Identify which cell holds the provided text, then report its [x, y] central coordinate. 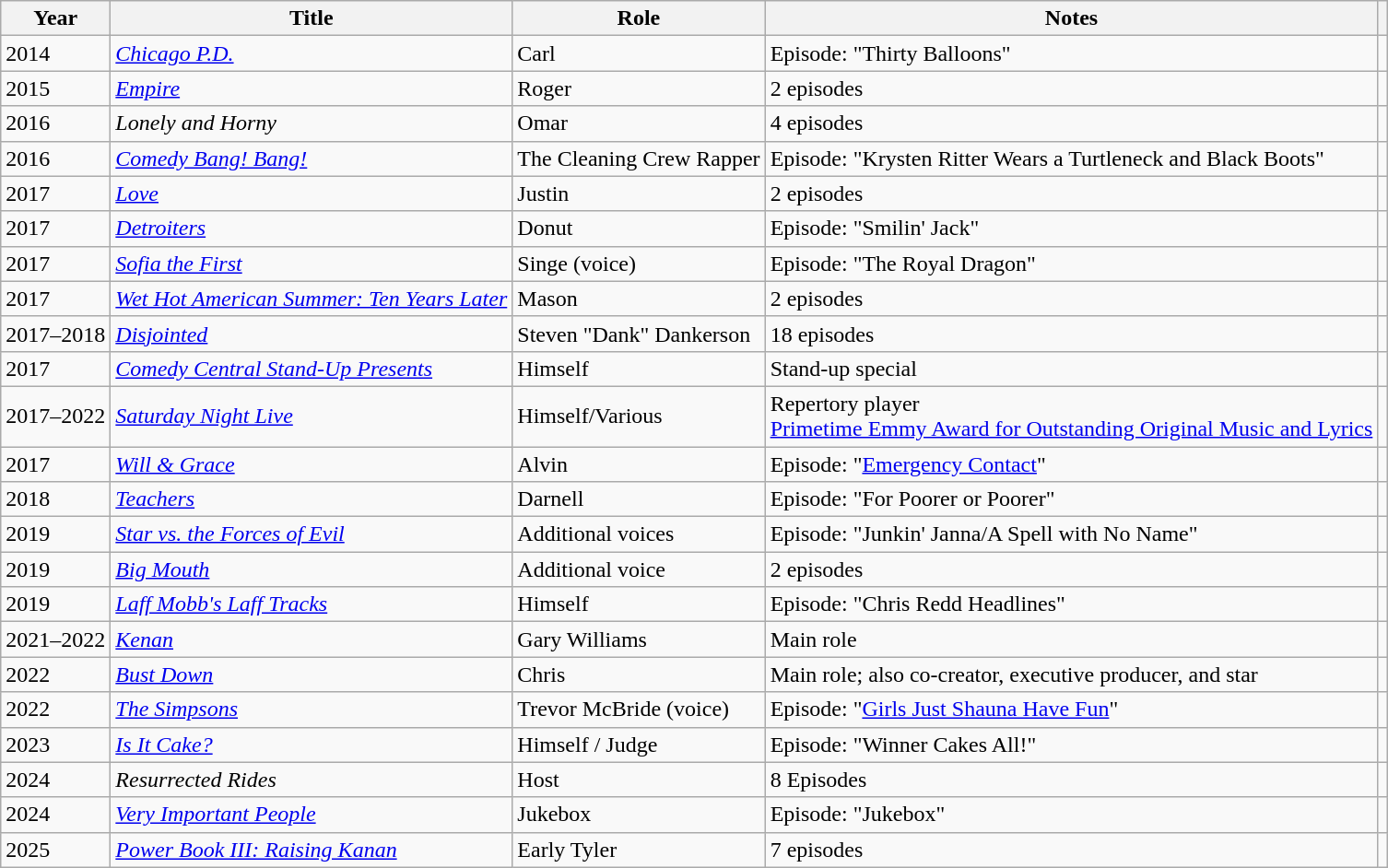
Episode: "Junkin' Janna/A Spell with No Name" [1071, 534]
Main role [1071, 639]
Chris [639, 674]
Will & Grace [312, 463]
Teachers [312, 499]
Power Book III: Raising Kanan [312, 850]
Host [639, 780]
Saturday Night Live [312, 416]
2021–2022 [55, 639]
Comedy Central Stand-Up Presents [312, 369]
Episode: "Emergency Contact" [1071, 463]
Laff Mobb's Laff Tracks [312, 604]
Big Mouth [312, 569]
Role [639, 18]
Roger [639, 88]
8 Episodes [1071, 780]
Bust Down [312, 674]
Additional voices [639, 534]
Carl [639, 53]
Himself / Judge [639, 745]
Episode: "Jukebox" [1071, 815]
2018 [55, 499]
Himself/Various [639, 416]
Jukebox [639, 815]
Repertory playerPrimetime Emmy Award for Outstanding Original Music and Lyrics [1071, 416]
Additional voice [639, 569]
Kenan [312, 639]
The Simpsons [312, 710]
Episode: "Girls Just Shauna Have Fun" [1071, 710]
Title [312, 18]
Comedy Bang! Bang! [312, 158]
Notes [1071, 18]
Love [312, 194]
Trevor McBride (voice) [639, 710]
Wet Hot American Summer: Ten Years Later [312, 299]
Justin [639, 194]
Omar [639, 123]
2023 [55, 745]
Episode: "Krysten Ritter Wears a Turtleneck and Black Boots" [1071, 158]
Episode: "The Royal Dragon" [1071, 264]
4 episodes [1071, 123]
Alvin [639, 463]
Year [55, 18]
Empire [312, 88]
Episode: "Chris Redd Headlines" [1071, 604]
Sofia the First [312, 264]
Resurrected Rides [312, 780]
Chicago P.D. [312, 53]
2025 [55, 850]
Early Tyler [639, 850]
Main role; also co-creator, executive producer, and star [1071, 674]
18 episodes [1071, 334]
Episode: "Winner Cakes All!" [1071, 745]
Episode: "For Poorer or Poorer" [1071, 499]
2014 [55, 53]
The Cleaning Crew Rapper [639, 158]
Episode: "Smilin' Jack" [1071, 229]
Is It Cake? [312, 745]
Donut [639, 229]
Lonely and Horny [312, 123]
Singe (voice) [639, 264]
Episode: "Thirty Balloons" [1071, 53]
Stand-up special [1071, 369]
2015 [55, 88]
Disjointed [312, 334]
2017–2018 [55, 334]
Star vs. the Forces of Evil [312, 534]
Very Important People [312, 815]
Mason [639, 299]
Gary Williams [639, 639]
Steven "Dank" Dankerson [639, 334]
Detroiters [312, 229]
7 episodes [1071, 850]
Darnell [639, 499]
2017–2022 [55, 416]
